From the cell containing the given text, extract its center point as [X, Y] coordinate. 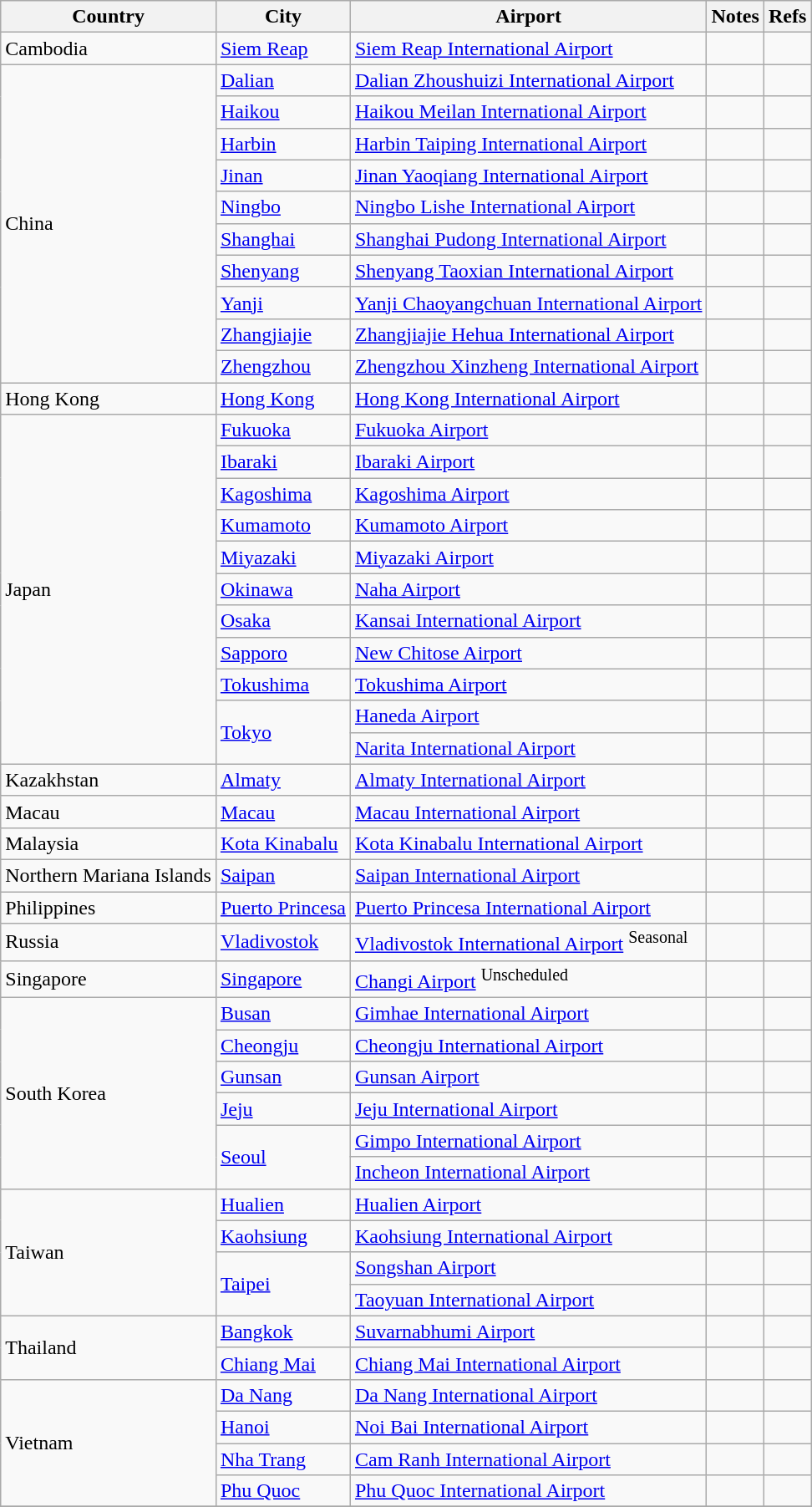
Suvarnabhumi Airport [528, 1331]
Kagoshima [282, 494]
Seoul [282, 1157]
Taiwan [109, 1252]
Kazakhstan [109, 780]
Chiang Mai [282, 1363]
Kansai International Airport [528, 621]
Tokyo [282, 732]
Kaohsiung [282, 1236]
Fukuoka Airport [528, 430]
Ibaraki [282, 462]
Vladivostok [282, 943]
Cambodia [109, 48]
Sapporo [282, 653]
Da Nang International Airport [528, 1395]
Puerto Princesa International Airport [528, 907]
Taoyuan International Airport [528, 1300]
Kaohsiung International Airport [528, 1236]
Kota Kinabalu [282, 843]
Hong Kong International Airport [528, 399]
Narita International Airport [528, 748]
Kota Kinabalu International Airport [528, 843]
Phu Quoc [282, 1491]
Yanji [282, 303]
Haikou Meilan International Airport [528, 112]
China [109, 224]
Gunsan [282, 1077]
Naha Airport [528, 589]
Cam Ranh International Airport [528, 1459]
Miyazaki [282, 557]
Haikou [282, 112]
Dalian Zhoushuizi International Airport [528, 80]
Ibaraki Airport [528, 462]
Da Nang [282, 1395]
Zhengzhou [282, 366]
Northern Mariana Islands [109, 875]
Shenyang Taoxian International Airport [528, 271]
Shenyang [282, 271]
Chiang Mai International Airport [528, 1363]
Dalian [282, 80]
Kumamoto Airport [528, 526]
Cheongju [282, 1046]
Yanji Chaoyangchuan International Airport [528, 303]
Tokushima [282, 685]
Ningbo [282, 207]
Kumamoto [282, 526]
Macau International Airport [528, 812]
Okinawa [282, 589]
Changi Airport Unscheduled [528, 980]
Miyazaki Airport [528, 557]
Country [109, 17]
Kagoshima Airport [528, 494]
Harbin [282, 144]
Haneda Airport [528, 716]
Shanghai Pudong International Airport [528, 239]
Ningbo Lishe International Airport [528, 207]
Hanoi [282, 1427]
Tokushima Airport [528, 685]
Saipan [282, 875]
Airport [528, 17]
Nha Trang [282, 1459]
Jinan Yaoqiang International Airport [528, 176]
New Chitose Airport [528, 653]
Gimhae International Airport [528, 1014]
Gunsan Airport [528, 1077]
Incheon International Airport [528, 1173]
Vladivostok International Airport Seasonal [528, 943]
Osaka [282, 621]
South Korea [109, 1093]
Jeju [282, 1109]
Thailand [109, 1347]
Jeju International Airport [528, 1109]
Busan [282, 1014]
Noi Bai International Airport [528, 1427]
Japan [109, 590]
Bangkok [282, 1331]
Puerto Princesa [282, 907]
Refs [787, 17]
Philippines [109, 907]
Jinan [282, 176]
Taipei [282, 1284]
Vietnam [109, 1443]
Russia [109, 943]
Zhangjiajie Hehua International Airport [528, 334]
Harbin Taiping International Airport [528, 144]
Zhangjiajie [282, 334]
Fukuoka [282, 430]
City [282, 17]
Almaty International Airport [528, 780]
Phu Quoc International Airport [528, 1491]
Hualien Airport [528, 1204]
Shanghai [282, 239]
Almaty [282, 780]
Siem Reap [282, 48]
Notes [735, 17]
Malaysia [109, 843]
Cheongju International Airport [528, 1046]
Songshan Airport [528, 1268]
Zhengzhou Xinzheng International Airport [528, 366]
Hualien [282, 1204]
Siem Reap International Airport [528, 48]
Saipan International Airport [528, 875]
Gimpo International Airport [528, 1141]
